Search for the cell housing the specified text and yield its [X, Y] center coordinate. 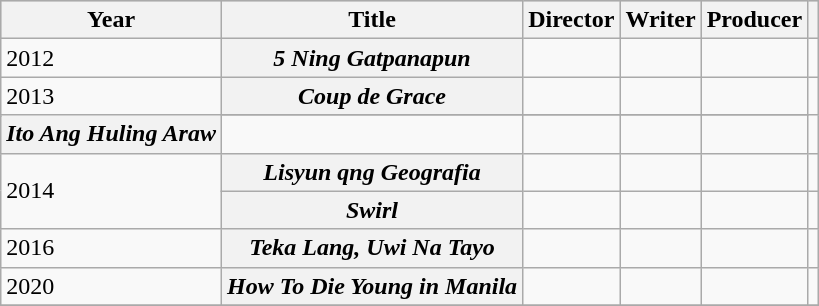
Writer [660, 20]
Title [372, 20]
Producer [754, 20]
Year [112, 20]
Director [572, 20]
2012 [112, 58]
Lisyun qng Geografia [372, 172]
2013 [112, 96]
How To Die Young in Manila [372, 286]
2016 [112, 248]
Ito Ang Huling Araw [112, 134]
2020 [112, 286]
Teka Lang, Uwi Na Tayo [372, 248]
2014 [112, 191]
Swirl [372, 210]
Coup de Grace [372, 96]
5 Ning Gatpanapun [372, 58]
